Return the [x, y] coordinate for the center point of the cell that contains the specified text.  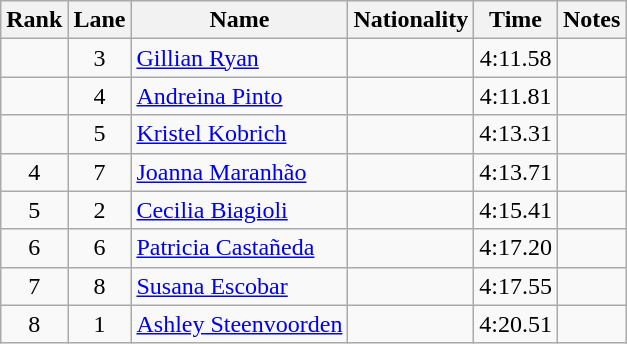
Susana Escobar [240, 286]
Time [516, 20]
Lane [100, 20]
Notes [591, 20]
4:13.71 [516, 172]
4:11.58 [516, 58]
4:11.81 [516, 96]
1 [100, 324]
4:17.55 [516, 286]
4:15.41 [516, 210]
4:13.31 [516, 134]
Cecilia Biagioli [240, 210]
Rank [34, 20]
Gillian Ryan [240, 58]
3 [100, 58]
4:20.51 [516, 324]
Name [240, 20]
Nationality [411, 20]
Patricia Castañeda [240, 248]
Joanna Maranhão [240, 172]
4:17.20 [516, 248]
2 [100, 210]
Andreina Pinto [240, 96]
Ashley Steenvoorden [240, 324]
Kristel Kobrich [240, 134]
